From the cell containing the given text, extract its center point as (x, y) coordinate. 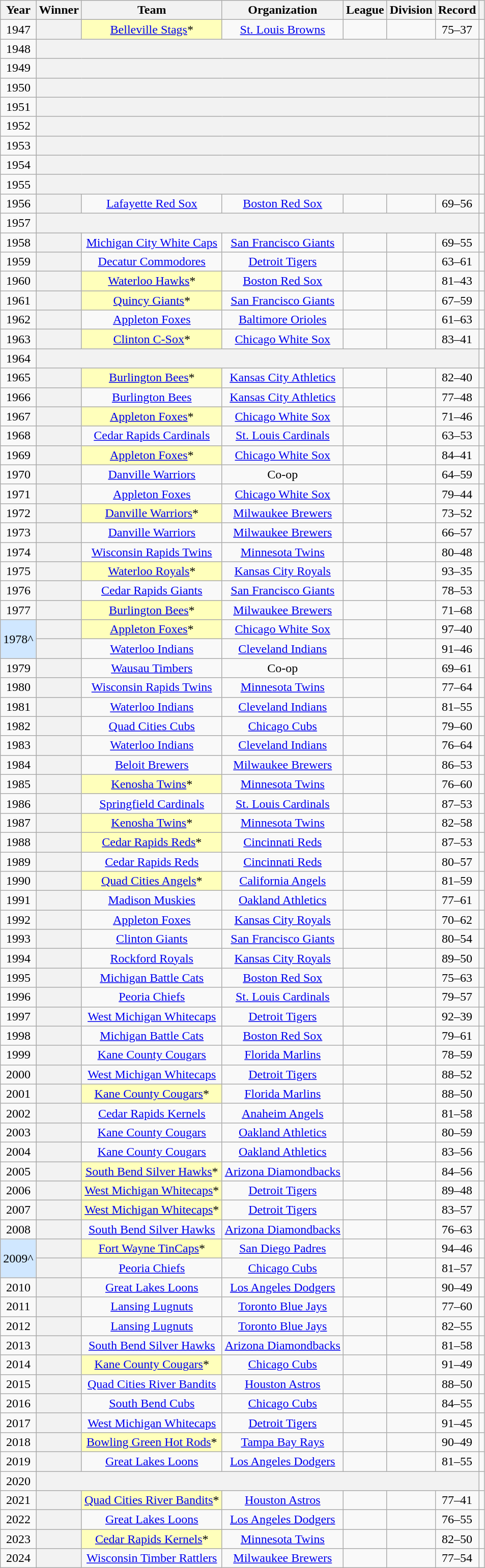
San Diego Padres (282, 1249)
League (365, 10)
89–48 (457, 1191)
76–60 (457, 784)
Team (152, 10)
Wisconsin Timber Rattlers (152, 1558)
Springfield Cardinals (152, 803)
1993 (18, 939)
1948 (18, 49)
1959 (18, 262)
70–62 (457, 920)
Rockford Royals (152, 958)
Wausau Timbers (152, 668)
71–68 (457, 610)
1967 (18, 416)
79–60 (457, 726)
73–52 (457, 513)
1998 (18, 1036)
1969 (18, 455)
1991 (18, 900)
1973 (18, 532)
1976 (18, 591)
Cedar Rapids Giants (152, 591)
Lafayette Red Sox (152, 203)
86–53 (457, 765)
1947 (18, 29)
Michigan City White Caps (152, 243)
Division (411, 10)
97–40 (457, 629)
79–44 (457, 494)
Cedar Rapids Cardinals (152, 436)
84–41 (457, 455)
2003 (18, 1132)
1996 (18, 997)
69–61 (457, 668)
South Bend Silver Hawks* (152, 1171)
66–57 (457, 532)
89–50 (457, 958)
1988 (18, 842)
67–59 (457, 300)
1955 (18, 184)
81–59 (457, 881)
Beloit Brewers (152, 765)
2016 (18, 1403)
2001 (18, 1094)
76–63 (457, 1229)
Cedar Rapids Kernels* (152, 1539)
2017 (18, 1423)
82–58 (457, 823)
Baltimore Orioles (282, 320)
1949 (18, 68)
77–54 (457, 1558)
75–63 (457, 978)
South Bend Cubs (152, 1403)
Fort Wayne TinCaps* (152, 1249)
88–52 (457, 1074)
1960 (18, 281)
2004 (18, 1152)
82–55 (457, 1326)
80–59 (457, 1132)
2024 (18, 1558)
Anaheim Angels (282, 1113)
1984 (18, 765)
78–59 (457, 1055)
2023 (18, 1539)
1974 (18, 552)
Decatur Commodores (152, 262)
Clinton C-Sox* (152, 339)
91–49 (457, 1365)
64–59 (457, 474)
1986 (18, 803)
1950 (18, 87)
1965 (18, 378)
2005 (18, 1171)
83–57 (457, 1210)
Quad Cities River Bandits* (152, 1500)
1985 (18, 784)
61–63 (457, 320)
1958 (18, 243)
1975 (18, 571)
Year (18, 10)
Tampa Bay Rays (282, 1442)
Waterloo Hawks* (152, 281)
91–45 (457, 1423)
2010 (18, 1287)
80–57 (457, 862)
2006 (18, 1191)
77–64 (457, 687)
2014 (18, 1365)
1989 (18, 862)
2012 (18, 1326)
1994 (18, 958)
Cedar Rapids Kernels (152, 1113)
1954 (18, 165)
77–41 (457, 1500)
1983 (18, 745)
81–57 (457, 1268)
71–46 (457, 416)
81–43 (457, 281)
Quad Cities Angels* (152, 881)
75–37 (457, 29)
94–46 (457, 1249)
Cedar Rapids Reds (152, 862)
2013 (18, 1345)
2018 (18, 1442)
2022 (18, 1520)
1953 (18, 145)
Quad Cities River Bandits (152, 1384)
1966 (18, 397)
Clinton Giants (152, 939)
Belleville Stags* (152, 29)
1971 (18, 494)
1977 (18, 610)
1978^ (18, 639)
1980 (18, 687)
Organization (282, 10)
77–61 (457, 900)
Madison Muskies (152, 900)
80–54 (457, 939)
2011 (18, 1307)
2009^ (18, 1258)
2020 (18, 1481)
84–56 (457, 1171)
83–41 (457, 339)
1970 (18, 474)
2008 (18, 1229)
77–48 (457, 397)
69–55 (457, 243)
79–61 (457, 1036)
1995 (18, 978)
1962 (18, 320)
2002 (18, 1113)
91–46 (457, 649)
80–48 (457, 552)
1979 (18, 668)
Cedar Rapids Reds* (152, 842)
1961 (18, 300)
Winner (59, 10)
76–64 (457, 745)
1992 (18, 920)
California Angels (282, 881)
2007 (18, 1210)
Record (457, 10)
St. Louis Browns (282, 29)
84–55 (457, 1403)
Danville Warriors* (152, 513)
1982 (18, 726)
1957 (18, 223)
1968 (18, 436)
92–39 (457, 1016)
76–55 (457, 1520)
1990 (18, 881)
Waterloo Royals* (152, 571)
82–50 (457, 1539)
1987 (18, 823)
78–53 (457, 591)
63–61 (457, 262)
1997 (18, 1016)
2021 (18, 1500)
2015 (18, 1384)
1951 (18, 107)
93–35 (457, 571)
79–57 (457, 997)
77–60 (457, 1307)
63–53 (457, 436)
Bowling Green Hot Rods* (152, 1442)
1964 (18, 358)
83–56 (457, 1152)
Quad Cities Cubs (152, 726)
2000 (18, 1074)
1956 (18, 203)
1963 (18, 339)
Quincy Giants* (152, 300)
2019 (18, 1461)
1981 (18, 707)
Burlington Bees (152, 397)
1999 (18, 1055)
1972 (18, 513)
82–40 (457, 378)
1952 (18, 126)
69–56 (457, 203)
